Find where the given text appears and provide that cell's center as (x, y) coordinate. 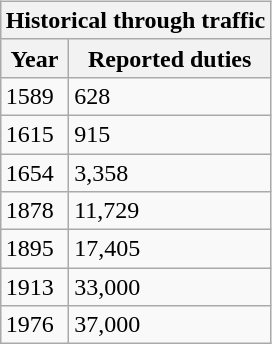
1976 (34, 325)
17,405 (170, 249)
Historical through traffic (136, 20)
915 (170, 134)
1895 (34, 249)
1654 (34, 173)
1878 (34, 211)
3,358 (170, 173)
Year (34, 58)
628 (170, 96)
37,000 (170, 325)
1589 (34, 96)
1615 (34, 134)
33,000 (170, 287)
11,729 (170, 211)
Reported duties (170, 58)
1913 (34, 287)
